For the text-containing cell, return its midpoint in (x, y) coordinate format. 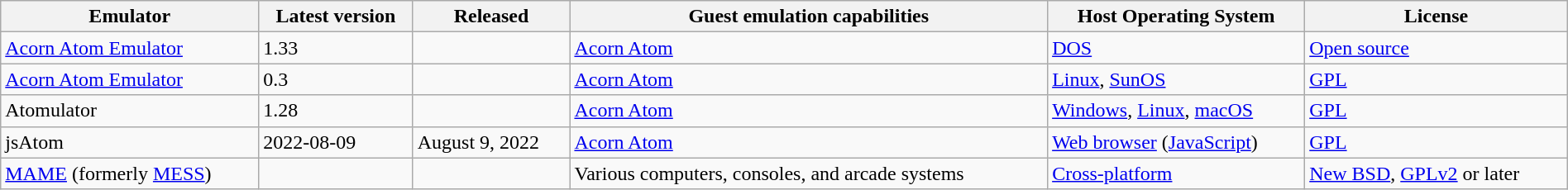
Guest emulation capabilities (809, 17)
DOS (1176, 48)
MAME (formerly MESS) (130, 173)
Latest version (336, 17)
Various computers, consoles, and arcade systems (809, 173)
1.33 (336, 48)
0.3 (336, 79)
Cross-platform (1176, 173)
August 9, 2022 (491, 142)
New BSD, GPLv2 or later (1437, 173)
Atomulator (130, 111)
Web browser (JavaScript) (1176, 142)
1.28 (336, 111)
License (1437, 17)
Linux, SunOS (1176, 79)
jsAtom (130, 142)
Emulator (130, 17)
2022-08-09 (336, 142)
Host Operating System (1176, 17)
Open source (1437, 48)
Windows, Linux, macOS (1176, 111)
Released (491, 17)
